Pinpoint the cell where the given text exists, returning its (x, y) midpoint coordinate. 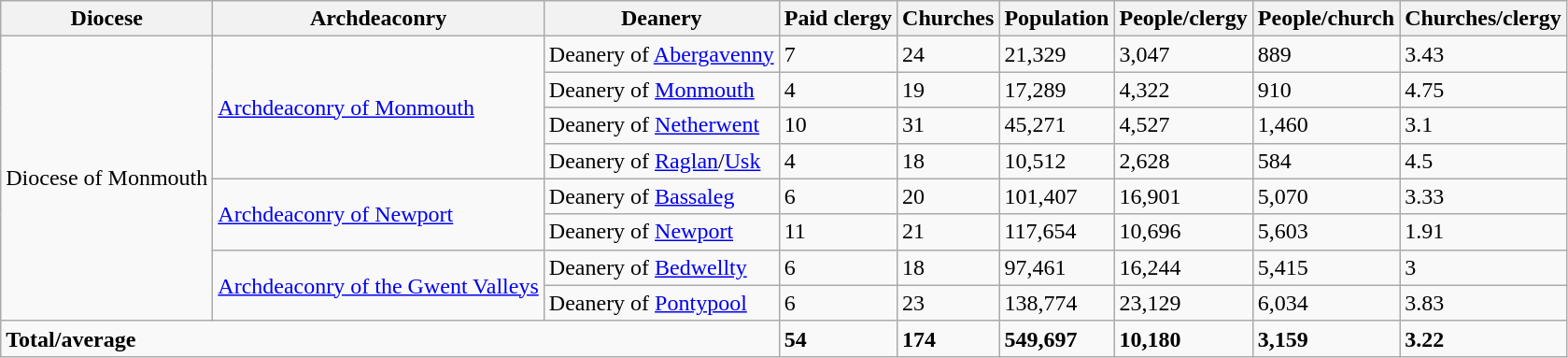
Population (1057, 19)
549,697 (1057, 338)
3.22 (1483, 338)
23 (949, 303)
5,070 (1326, 196)
889 (1326, 54)
1.91 (1483, 232)
17,289 (1057, 90)
Total/average (390, 338)
Archdeaconry (379, 19)
4.5 (1483, 161)
Deanery of Netherwent (661, 125)
4.75 (1483, 90)
4,322 (1183, 90)
21,329 (1057, 54)
10,512 (1057, 161)
Churches/clergy (1483, 19)
10 (838, 125)
45,271 (1057, 125)
23,129 (1183, 303)
Deanery of Monmouth (661, 90)
19 (949, 90)
10,696 (1183, 232)
Archdeaconry of the Gwent Valleys (379, 285)
Diocese of Monmouth (106, 179)
6,034 (1326, 303)
People/clergy (1183, 19)
10,180 (1183, 338)
3.33 (1483, 196)
584 (1326, 161)
5,415 (1326, 267)
People/church (1326, 19)
Deanery (661, 19)
Deanery of Bedwellty (661, 267)
910 (1326, 90)
138,774 (1057, 303)
21 (949, 232)
Archdeaconry of Newport (379, 214)
Archdeaconry of Monmouth (379, 107)
31 (949, 125)
174 (949, 338)
3.43 (1483, 54)
3,159 (1326, 338)
Deanery of Pontypool (661, 303)
Paid clergy (838, 19)
20 (949, 196)
7 (838, 54)
16,244 (1183, 267)
3,047 (1183, 54)
3.83 (1483, 303)
3 (1483, 267)
1,460 (1326, 125)
Deanery of Abergavenny (661, 54)
Deanery of Raglan/Usk (661, 161)
2,628 (1183, 161)
11 (838, 232)
117,654 (1057, 232)
101,407 (1057, 196)
5,603 (1326, 232)
Diocese (106, 19)
54 (838, 338)
4,527 (1183, 125)
Deanery of Newport (661, 232)
3.1 (1483, 125)
Churches (949, 19)
97,461 (1057, 267)
24 (949, 54)
16,901 (1183, 196)
Deanery of Bassaleg (661, 196)
